Provide the (X, Y) coordinate of the cell's center where the given text is located.  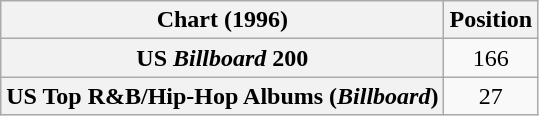
27 (491, 96)
US Billboard 200 (222, 58)
Chart (1996) (222, 20)
US Top R&B/Hip-Hop Albums (Billboard) (222, 96)
Position (491, 20)
166 (491, 58)
